Provide the (X, Y) coordinate of the cell's center where the given text is located.  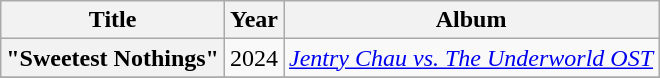
"Sweetest Nothings" (113, 58)
Title (113, 20)
Album (472, 20)
Jentry Chau vs. The Underworld OST (472, 58)
2024 (254, 58)
Year (254, 20)
